Locate the cell with the specified text and output its (x, y) center coordinate. 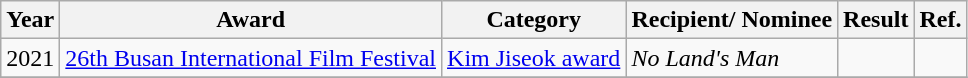
2021 (30, 58)
Category (534, 20)
Result (876, 20)
Kim Jiseok award (534, 58)
No Land's Man (732, 58)
Year (30, 20)
Recipient/ Nominee (732, 20)
Award (251, 20)
26th Busan International Film Festival (251, 58)
Ref. (940, 20)
